Scan for the cell matching the given text and deliver its (X, Y) coordinate at center. 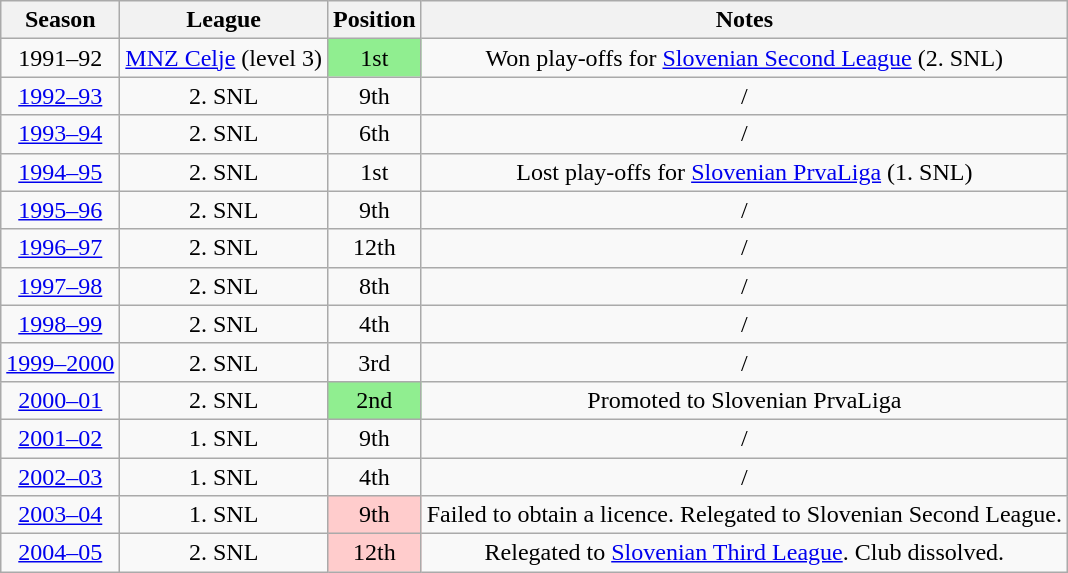
3rd (374, 362)
8th (374, 286)
2002–03 (60, 477)
1999–2000 (60, 362)
1998–99 (60, 324)
League (224, 20)
6th (374, 134)
Won play-offs for Slovenian Second League (2. SNL) (744, 58)
2004–05 (60, 553)
2nd (374, 400)
1995–96 (60, 210)
1997–98 (60, 286)
Position (374, 20)
Notes (744, 20)
Promoted to Slovenian PrvaLiga (744, 400)
MNZ Celje (level 3) (224, 58)
Relegated to Slovenian Third League. Club dissolved. (744, 553)
Season (60, 20)
1994–95 (60, 172)
2003–04 (60, 515)
1993–94 (60, 134)
2000–01 (60, 400)
Lost play-offs for Slovenian PrvaLiga (1. SNL) (744, 172)
2001–02 (60, 438)
1996–97 (60, 248)
Failed to obtain a licence. Relegated to Slovenian Second League. (744, 515)
1991–92 (60, 58)
1992–93 (60, 96)
